Identify which cell holds the provided text, then report its [X, Y] central coordinate. 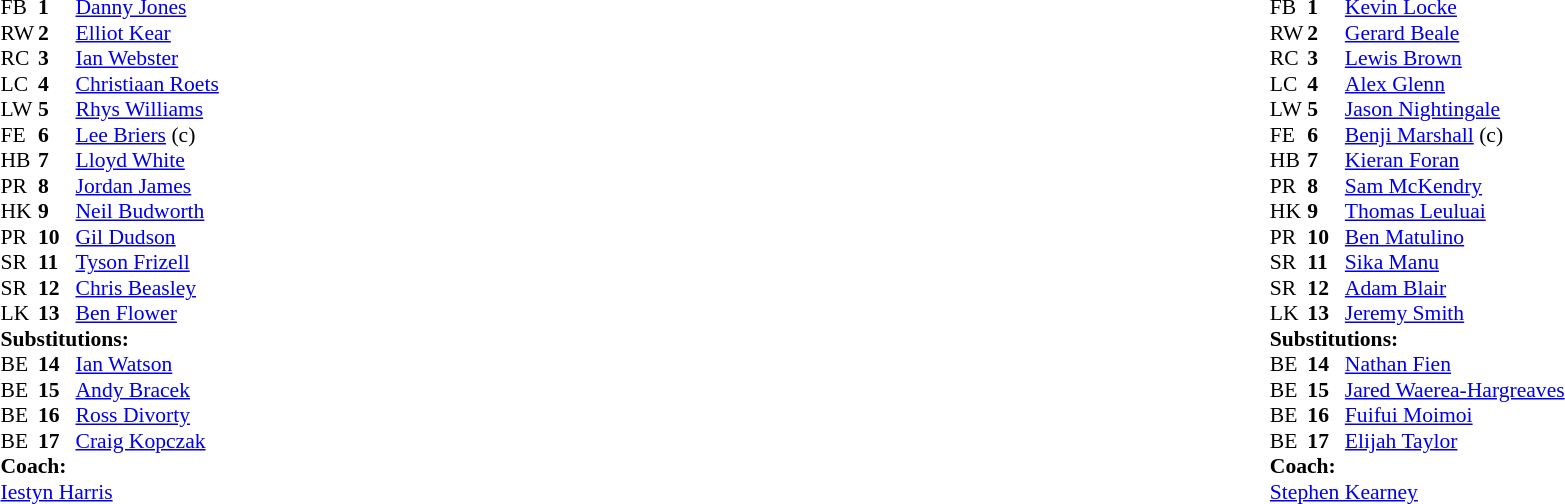
Lewis Brown [1455, 59]
Gerard Beale [1455, 33]
Fuifui Moimoi [1455, 415]
Thomas Leuluai [1455, 211]
Tyson Frizell [148, 263]
Ian Watson [148, 365]
Lee Briers (c) [148, 135]
Ben Flower [148, 313]
Elijah Taylor [1455, 441]
Jared Waerea-Hargreaves [1455, 390]
Jason Nightingale [1455, 109]
Elliot Kear [148, 33]
Nathan Fien [1455, 365]
Jeremy Smith [1455, 313]
Craig Kopczak [148, 441]
Christiaan Roets [148, 84]
Gil Dudson [148, 237]
Andy Bracek [148, 390]
Lloyd White [148, 161]
Sika Manu [1455, 263]
Ian Webster [148, 59]
Chris Beasley [148, 288]
Ross Divorty [148, 415]
Ben Matulino [1455, 237]
Alex Glenn [1455, 84]
Benji Marshall (c) [1455, 135]
Rhys Williams [148, 109]
Neil Budworth [148, 211]
Jordan James [148, 186]
Sam McKendry [1455, 186]
Adam Blair [1455, 288]
Kieran Foran [1455, 161]
